Return (x, y) of the center of cell containing provided text 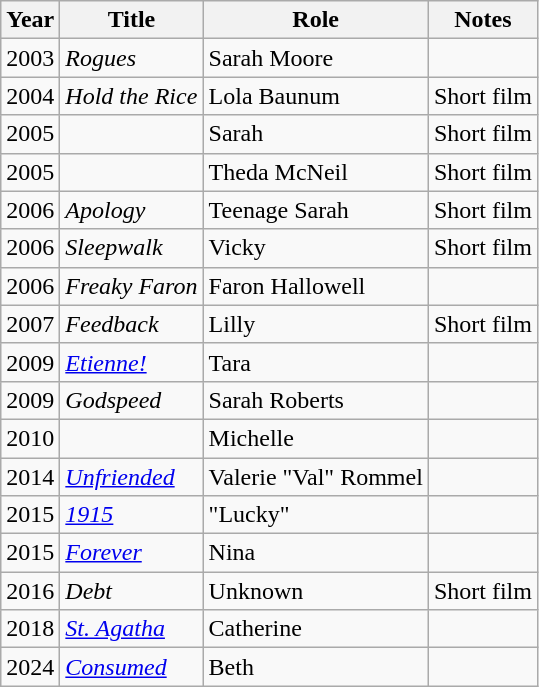
Beth (316, 667)
Nina (316, 553)
Unknown (316, 591)
Freaky Faron (132, 286)
2010 (30, 438)
2016 (30, 591)
Tara (316, 362)
Sarah (316, 134)
Sarah Moore (316, 58)
Apology (132, 210)
Sleepwalk (132, 248)
Rogues (132, 58)
Theda McNeil (316, 172)
Notes (482, 20)
2003 (30, 58)
"Lucky" (316, 515)
Lilly (316, 324)
Unfriended (132, 477)
Godspeed (132, 400)
2007 (30, 324)
Etienne! (132, 362)
Title (132, 20)
2004 (30, 96)
Forever (132, 553)
Feedback (132, 324)
Hold the Rice (132, 96)
Year (30, 20)
2018 (30, 629)
Debt (132, 591)
Michelle (316, 438)
Valerie "Val" Rommel (316, 477)
Catherine (316, 629)
Role (316, 20)
Lola Baunum (316, 96)
Teenage Sarah (316, 210)
2024 (30, 667)
St. Agatha (132, 629)
2014 (30, 477)
Faron Hallowell (316, 286)
1915 (132, 515)
Sarah Roberts (316, 400)
Vicky (316, 248)
Consumed (132, 667)
